Extract the (X, Y) coordinate from the center of the cell holding the provided text.  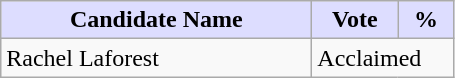
Rachel Laforest (156, 58)
% (426, 20)
Vote (355, 20)
Candidate Name (156, 20)
Acclaimed (383, 58)
